For the text-containing cell, return its midpoint in [X, Y] coordinate format. 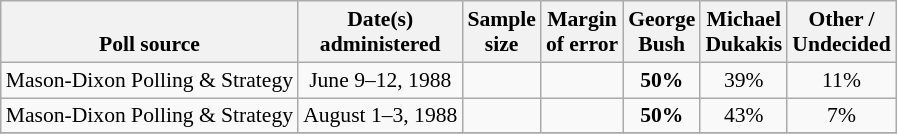
August 1–3, 1988 [380, 116]
Other /Undecided [841, 32]
11% [841, 80]
GeorgeBush [662, 32]
June 9–12, 1988 [380, 80]
Marginof error [582, 32]
43% [744, 116]
39% [744, 80]
Date(s)administered [380, 32]
Samplesize [501, 32]
MichaelDukakis [744, 32]
Poll source [150, 32]
7% [841, 116]
